Search for the cell housing the specified text and yield its [X, Y] center coordinate. 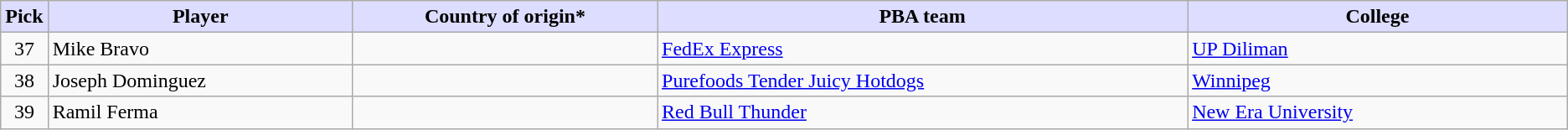
Pick [24, 17]
Player [200, 17]
Winnipeg [1378, 81]
UP Diliman [1378, 49]
PBA team [921, 17]
Purefoods Tender Juicy Hotdogs [921, 81]
Red Bull Thunder [921, 112]
Joseph Dominguez [200, 81]
Ramil Ferma [200, 112]
College [1378, 17]
37 [24, 49]
Mike Bravo [200, 49]
39 [24, 112]
Country of origin* [504, 17]
New Era University [1378, 112]
38 [24, 81]
FedEx Express [921, 49]
